Provide the (X, Y) coordinate of the cell's center where the given text is located.  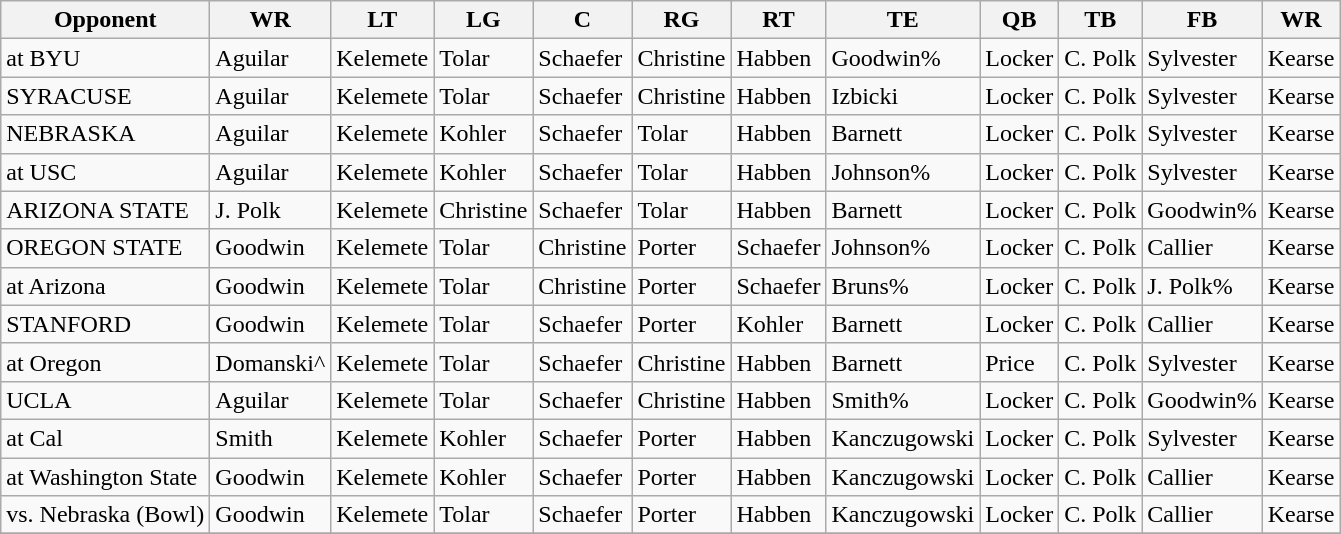
TB (1100, 20)
C (582, 20)
QB (1020, 20)
at Cal (106, 438)
UCLA (106, 400)
J. Polk (270, 210)
TE (903, 20)
LT (382, 20)
vs. Nebraska (Bowl) (106, 515)
FB (1202, 20)
Smith (270, 438)
LG (484, 20)
SYRACUSE (106, 96)
OREGON STATE (106, 248)
at BYU (106, 58)
Bruns% (903, 286)
at USC (106, 172)
Smith% (903, 400)
RG (682, 20)
J. Polk% (1202, 286)
ARIZONA STATE (106, 210)
NEBRASKA (106, 134)
Izbicki (903, 96)
Opponent (106, 20)
at Arizona (106, 286)
RT (778, 20)
Price (1020, 362)
at Washington State (106, 477)
at Oregon (106, 362)
STANFORD (106, 324)
Domanski^ (270, 362)
